Find where the given text appears and provide that cell's center as [x, y] coordinate. 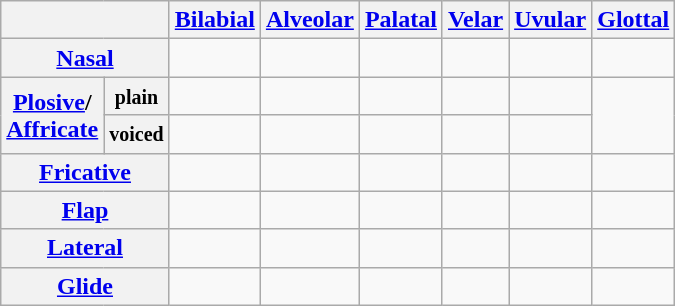
plain [136, 96]
voiced [136, 134]
Fricative [85, 172]
Nasal [85, 58]
Glide [85, 286]
Bilabial [214, 20]
Plosive/Affricate [52, 115]
Palatal [400, 20]
Glottal [634, 20]
Uvular [550, 20]
Flap [85, 210]
Alveolar [310, 20]
Velar [475, 20]
Lateral [85, 248]
